Scan for the cell matching the given text and deliver its [X, Y] coordinate at center. 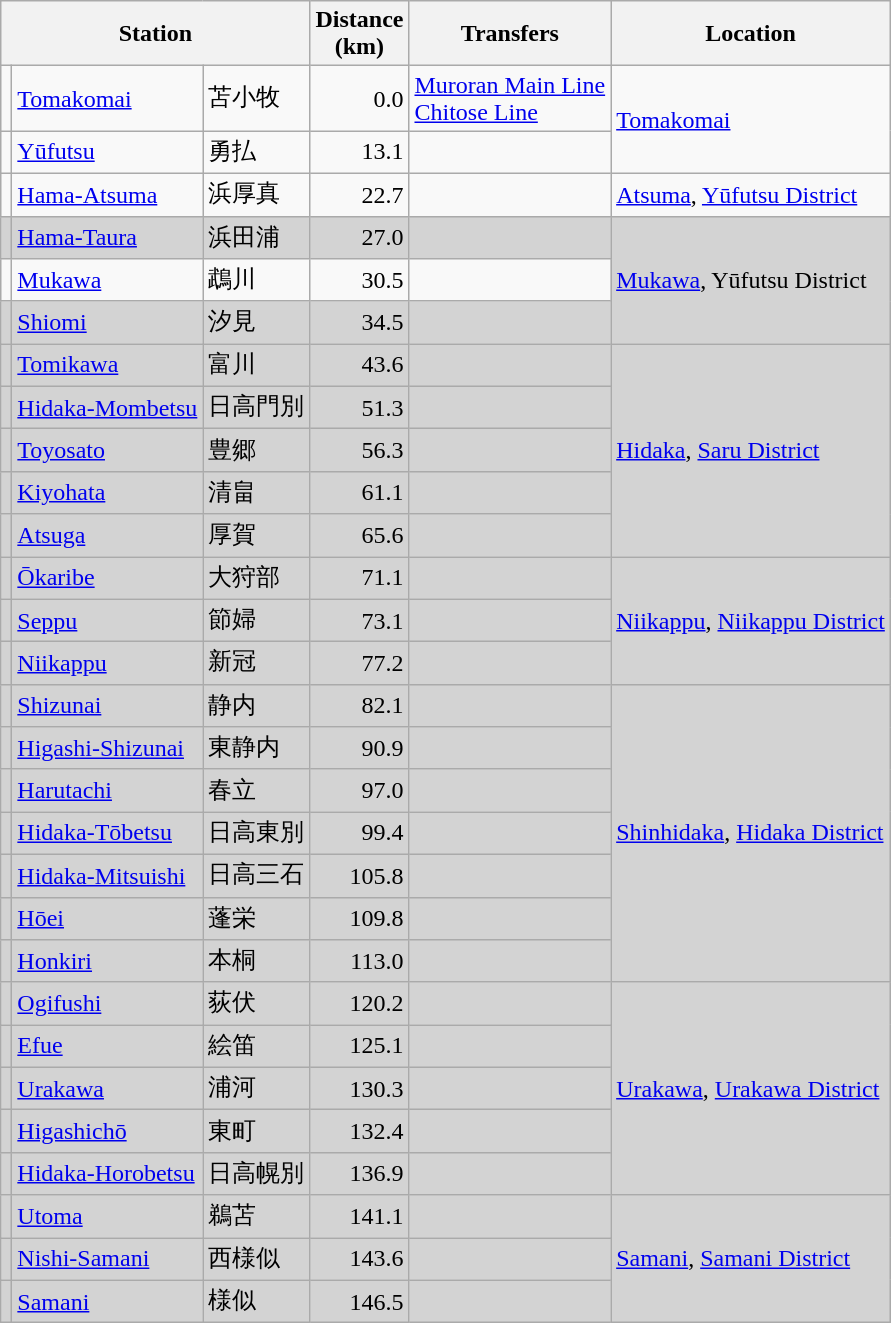
27.0 [360, 238]
東町 [256, 1132]
Atsuga [108, 536]
Location [751, 34]
Hidaka, Saru District [751, 450]
Seppu [108, 620]
Hama-Taura [108, 238]
汐見 [256, 322]
143.6 [360, 1260]
141.1 [360, 1216]
春立 [256, 790]
130.3 [360, 1088]
Ogifushi [108, 1004]
Urakawa [108, 1088]
西様似 [256, 1260]
Distance(km) [360, 34]
大狩部 [256, 578]
東静内 [256, 748]
132.4 [360, 1132]
Hidaka-Tōbetsu [108, 834]
Utoma [108, 1216]
61.1 [360, 492]
苫小牧 [256, 98]
Urakawa, Urakawa District [751, 1088]
Mukawa, Yūfutsu District [751, 280]
136.9 [360, 1174]
Honkiri [108, 962]
Samani [108, 1302]
勇払 [256, 152]
105.8 [360, 876]
新冠 [256, 664]
120.2 [360, 1004]
日高東別 [256, 834]
Shizunai [108, 706]
99.4 [360, 834]
65.6 [360, 536]
厚賀 [256, 536]
51.3 [360, 408]
Toyosato [108, 450]
Efue [108, 1046]
様似 [256, 1302]
日高三石 [256, 876]
56.3 [360, 450]
Tomikawa [108, 366]
浜厚真 [256, 194]
30.5 [360, 280]
Nishi-Samani [108, 1260]
Hidaka-Horobetsu [108, 1174]
浜田浦 [256, 238]
82.1 [360, 706]
Kiyohata [108, 492]
73.1 [360, 620]
13.1 [360, 152]
146.5 [360, 1302]
Shinhidaka, Hidaka District [751, 833]
22.7 [360, 194]
109.8 [360, 918]
Atsuma, Yūfutsu District [751, 194]
113.0 [360, 962]
Muroran Main Line Chitose Line [510, 98]
荻伏 [256, 1004]
Harutachi [108, 790]
豊郷 [256, 450]
静内 [256, 706]
Shiomi [108, 322]
Niikappu, Niikappu District [751, 620]
Samani, Samani District [751, 1259]
71.1 [360, 578]
Yūfutsu [108, 152]
節婦 [256, 620]
Hidaka-Mitsuishi [108, 876]
Station [156, 34]
鵜苫 [256, 1216]
蓬栄 [256, 918]
Hidaka-Mombetsu [108, 408]
清畠 [256, 492]
絵笛 [256, 1046]
97.0 [360, 790]
Mukawa [108, 280]
Higashichō [108, 1132]
鵡川 [256, 280]
125.1 [360, 1046]
Hōei [108, 918]
0.0 [360, 98]
Ōkaribe [108, 578]
Transfers [510, 34]
Hama-Atsuma [108, 194]
日高門別 [256, 408]
日高幌別 [256, 1174]
43.6 [360, 366]
Niikappu [108, 664]
34.5 [360, 322]
90.9 [360, 748]
本桐 [256, 962]
Higashi-Shizunai [108, 748]
浦河 [256, 1088]
富川 [256, 366]
77.2 [360, 664]
